Detect which cell encompasses the target text, then output its (X, Y) center coordinate. 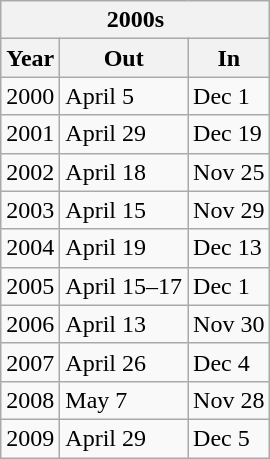
April 26 (124, 362)
2005 (30, 286)
Year (30, 58)
2000s (136, 20)
2007 (30, 362)
2009 (30, 438)
2000 (30, 96)
Nov 28 (229, 400)
2002 (30, 172)
Out (124, 58)
April 18 (124, 172)
Nov 29 (229, 210)
April 19 (124, 248)
April 15 (124, 210)
Dec 5 (229, 438)
2006 (30, 324)
Dec 19 (229, 134)
May 7 (124, 400)
April 13 (124, 324)
2001 (30, 134)
Dec 13 (229, 248)
2004 (30, 248)
Nov 25 (229, 172)
In (229, 58)
April 15–17 (124, 286)
Dec 4 (229, 362)
Nov 30 (229, 324)
April 5 (124, 96)
2008 (30, 400)
2003 (30, 210)
